Locate the cell with the specified text and output its (X, Y) center coordinate. 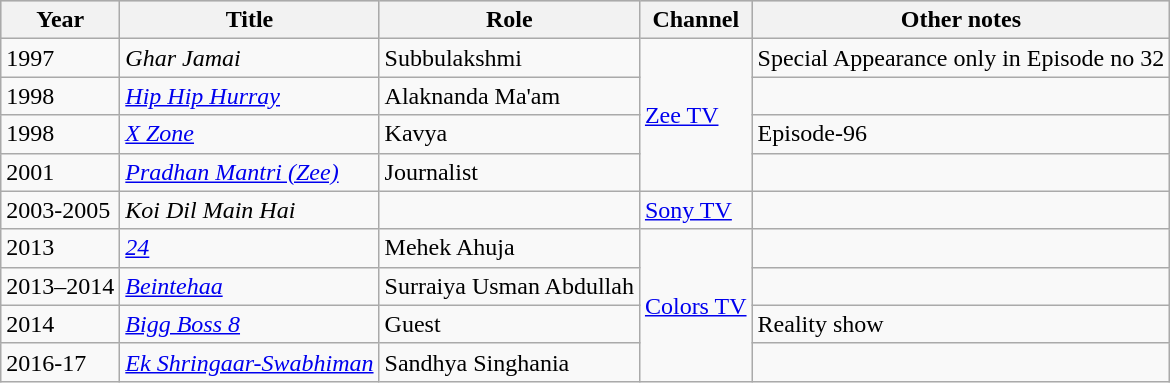
Zee TV (696, 115)
2016-17 (60, 362)
2013–2014 (60, 286)
Ek Shringaar-Swabhiman (250, 362)
2013 (60, 248)
Special Appearance only in Episode no 32 (961, 58)
Role (509, 20)
Bigg Boss 8 (250, 324)
2014 (60, 324)
2003-2005 (60, 210)
Koi Dil Main Hai (250, 210)
Sony TV (696, 210)
Guest (509, 324)
Channel (696, 20)
1997 (60, 58)
Reality show (961, 324)
Other notes (961, 20)
Episode-96 (961, 134)
X Zone (250, 134)
Ghar Jamai (250, 58)
Alaknanda Ma'am (509, 96)
Title (250, 20)
Colors TV (696, 305)
2001 (60, 172)
Hip Hip Hurray (250, 96)
Kavya (509, 134)
Pradhan Mantri (Zee) (250, 172)
24 (250, 248)
Subbulakshmi (509, 58)
Surraiya Usman Abdullah (509, 286)
Journalist (509, 172)
Mehek Ahuja (509, 248)
Sandhya Singhania (509, 362)
Beintehaa (250, 286)
Year (60, 20)
